For the text-containing cell, return its midpoint in [X, Y] coordinate format. 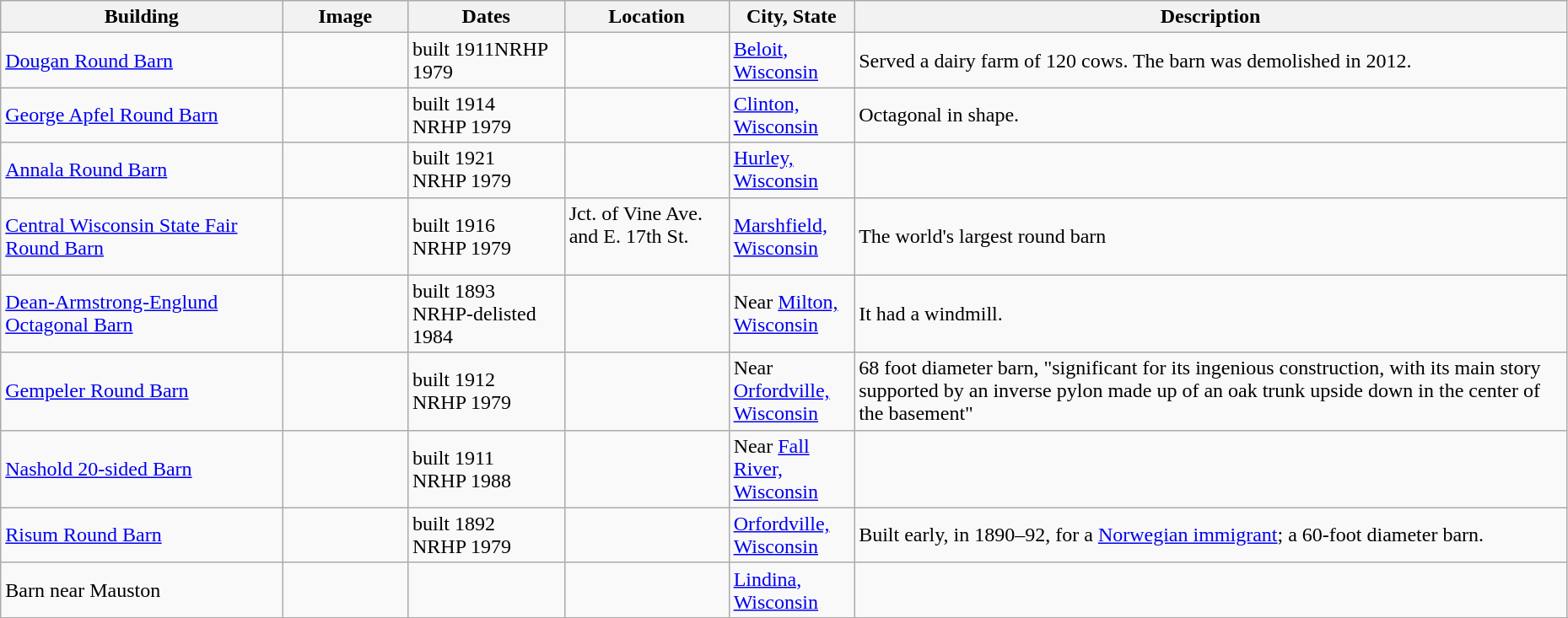
Risum Round Barn [142, 535]
Image [346, 17]
Octagonal in shape. [1211, 115]
Dean-Armstrong-Englund Octagonal Barn [142, 314]
built 1912NRHP 1979 [486, 391]
Dougan Round Barn [142, 61]
Description [1211, 17]
Jct. of Vine Ave. and E. 17th St. [646, 236]
Barn near Mauston [142, 590]
Building [142, 17]
Central Wisconsin State Fair Round Barn [142, 236]
built 1911NRHP 1979 [486, 61]
The world's largest round barn [1211, 236]
Location [646, 17]
built 1893NRHP-delisted 1984 [486, 314]
Served a dairy farm of 120 cows. The barn was demolished in 2012. [1211, 61]
built 1892NRHP 1979 [486, 535]
Dates [486, 17]
built 1916NRHP 1979 [486, 236]
built 1921NRHP 1979 [486, 170]
Gempeler Round Barn [142, 391]
Near Fall River, Wisconsin [791, 469]
Beloit, Wisconsin [791, 61]
City, State [791, 17]
Clinton, Wisconsin [791, 115]
Near Milton, Wisconsin [791, 314]
Nashold 20-sided Barn [142, 469]
Annala Round Barn [142, 170]
built 1914NRHP 1979 [486, 115]
Hurley, Wisconsin [791, 170]
Built early, in 1890–92, for a Norwegian immigrant; a 60-foot diameter barn. [1211, 535]
built 1911NRHP 1988 [486, 469]
George Apfel Round Barn [142, 115]
Orfordville, Wisconsin [791, 535]
Near Orfordville, Wisconsin [791, 391]
Lindina, Wisconsin [791, 590]
It had a windmill. [1211, 314]
Marshfield, Wisconsin [791, 236]
